Return the (X, Y) coordinate for the center point of the cell that contains the specified text.  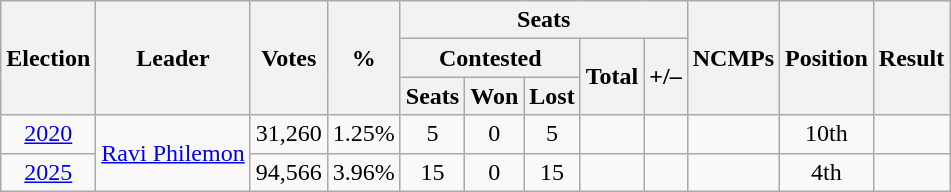
Ravi Philemon (173, 153)
Contested (490, 58)
2020 (48, 134)
Total (612, 77)
Votes (288, 58)
Lost (552, 96)
Leader (173, 58)
4th (827, 172)
Election (48, 58)
NCMPs (733, 58)
Position (827, 58)
Result (911, 58)
Won (494, 96)
% (364, 58)
10th (827, 134)
94,566 (288, 172)
1.25% (364, 134)
2025 (48, 172)
+/– (666, 77)
31,260 (288, 134)
3.96% (364, 172)
